Scan for the cell matching the given text and deliver its [x, y] coordinate at center. 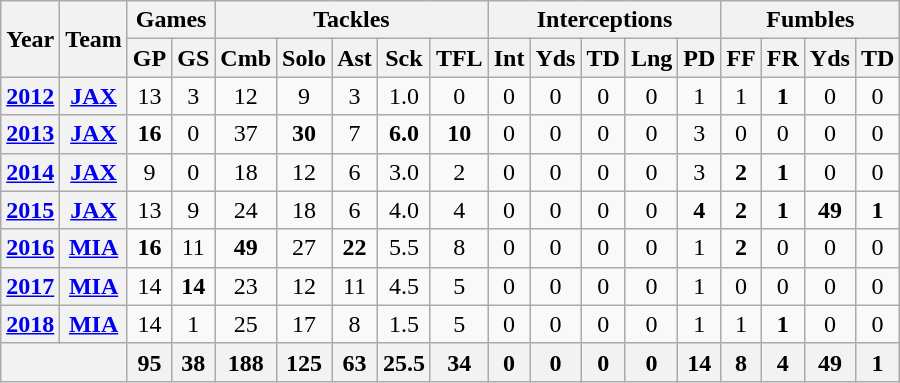
2015 [30, 210]
Games [170, 20]
2016 [30, 248]
95 [149, 362]
GS [194, 58]
Team [94, 39]
Cmb [246, 58]
2012 [30, 96]
2018 [30, 324]
10 [459, 134]
FR [782, 58]
63 [355, 362]
Solo [304, 58]
PD [700, 58]
38 [194, 362]
30 [304, 134]
27 [304, 248]
6.0 [404, 134]
Year [30, 39]
Sck [404, 58]
4.0 [404, 210]
188 [246, 362]
3.0 [404, 172]
22 [355, 248]
7 [355, 134]
Int [509, 58]
Interceptions [604, 20]
Fumbles [810, 20]
FF [741, 58]
34 [459, 362]
2014 [30, 172]
37 [246, 134]
TFL [459, 58]
2017 [30, 286]
1.0 [404, 96]
Lng [651, 58]
4.5 [404, 286]
1.5 [404, 324]
5.5 [404, 248]
2013 [30, 134]
24 [246, 210]
125 [304, 362]
Tackles [352, 20]
25 [246, 324]
23 [246, 286]
Ast [355, 58]
GP [149, 58]
17 [304, 324]
25.5 [404, 362]
